Scan for the cell matching the given text and deliver its [x, y] coordinate at center. 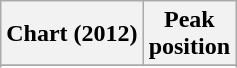
Peakposition [189, 34]
Chart (2012) [72, 34]
